From the cell containing the given text, extract its center point as (X, Y) coordinate. 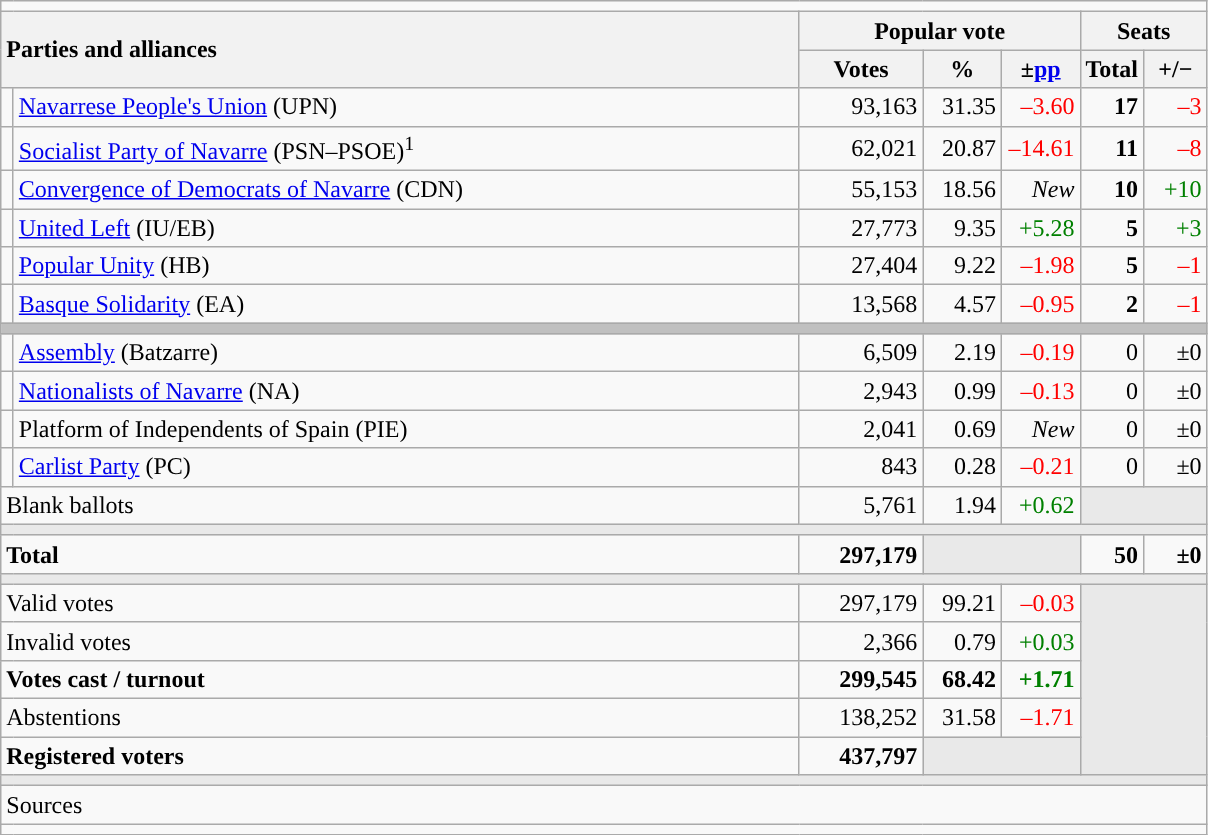
17 (1112, 107)
5,761 (861, 505)
6,509 (861, 353)
2,041 (861, 429)
+3 (1176, 228)
+/− (1176, 69)
Registered voters (400, 756)
% (962, 69)
27,773 (861, 228)
68.42 (962, 679)
+5.28 (1040, 228)
Navarrese People's Union (UPN) (406, 107)
Invalid votes (400, 641)
2,366 (861, 641)
50 (1112, 554)
99.21 (962, 603)
–14.61 (1040, 148)
–8 (1176, 148)
31.35 (962, 107)
–0.95 (1040, 304)
Nationalists of Navarre (NA) (406, 391)
2 (1112, 304)
Basque Solidarity (EA) (406, 304)
Votes (861, 69)
Parties and alliances (400, 50)
843 (861, 467)
62,021 (861, 148)
+0.03 (1040, 641)
20.87 (962, 148)
±pp (1040, 69)
31.58 (962, 718)
Assembly (Batzarre) (406, 353)
–0.03 (1040, 603)
Convergence of Democrats of Navarre (CDN) (406, 190)
+10 (1176, 190)
10 (1112, 190)
Popular Unity (HB) (406, 266)
2.19 (962, 353)
Popular vote (940, 31)
0.28 (962, 467)
55,153 (861, 190)
–1.98 (1040, 266)
–0.13 (1040, 391)
0.99 (962, 391)
–0.21 (1040, 467)
Carlist Party (PC) (406, 467)
–3.60 (1040, 107)
437,797 (861, 756)
0.79 (962, 641)
27,404 (861, 266)
13,568 (861, 304)
–1.71 (1040, 718)
+0.62 (1040, 505)
Abstentions (400, 718)
18.56 (962, 190)
9.35 (962, 228)
Sources (604, 805)
Blank ballots (400, 505)
+1.71 (1040, 679)
Platform of Independents of Spain (PIE) (406, 429)
Seats (1144, 31)
299,545 (861, 679)
1.94 (962, 505)
4.57 (962, 304)
9.22 (962, 266)
93,163 (861, 107)
2,943 (861, 391)
–3 (1176, 107)
United Left (IU/EB) (406, 228)
Socialist Party of Navarre (PSN–PSOE)1 (406, 148)
0.69 (962, 429)
Votes cast / turnout (400, 679)
11 (1112, 148)
Valid votes (400, 603)
–0.19 (1040, 353)
138,252 (861, 718)
